Return (X, Y) of the center of cell containing provided text 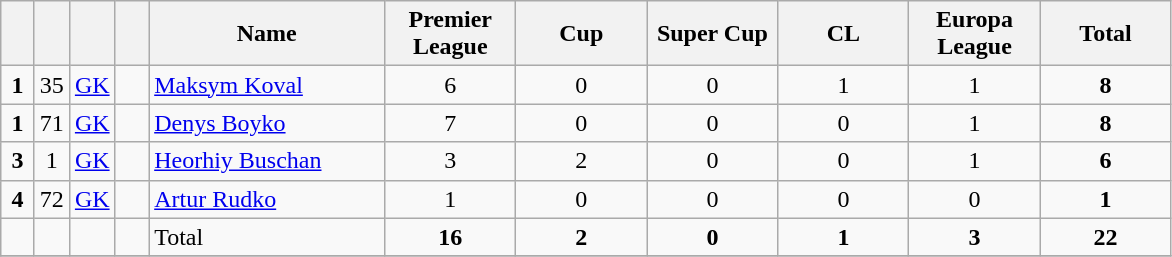
Name (267, 34)
Denys Boyko (267, 123)
4 (18, 199)
35 (52, 85)
7 (450, 123)
Premier League (450, 34)
Super Cup (712, 34)
Europa League (974, 34)
CL (844, 34)
Maksym Koval (267, 85)
Cup (582, 34)
72 (52, 199)
Artur Rudko (267, 199)
16 (450, 237)
22 (1106, 237)
Heorhiy Buschan (267, 161)
71 (52, 123)
